Locate the cell with the specified text and output its [X, Y] center coordinate. 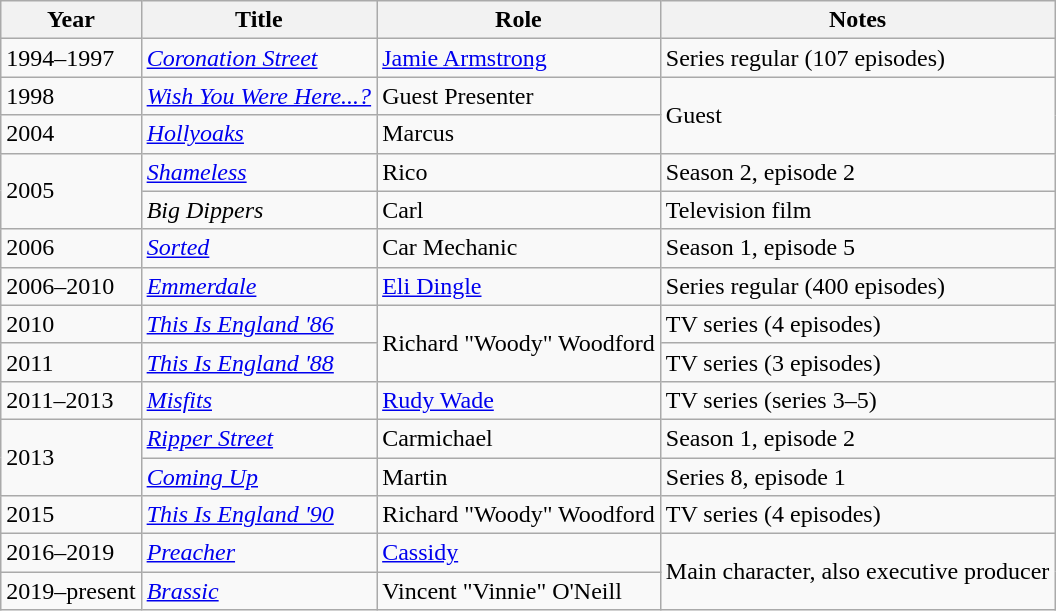
Jamie Armstrong [519, 58]
Notes [858, 20]
Sorted [259, 248]
Ripper Street [259, 438]
Season 1, episode 2 [858, 438]
2010 [71, 324]
Series regular (107 episodes) [858, 58]
Eli Dingle [519, 286]
Emmerdale [259, 286]
Shameless [259, 172]
2015 [71, 515]
Main character, also executive producer [858, 572]
Cassidy [519, 553]
Title [259, 20]
Preacher [259, 553]
Rudy Wade [519, 400]
Guest [858, 115]
Wish You Were Here...? [259, 96]
Brassic [259, 591]
2016–2019 [71, 553]
2006 [71, 248]
This Is England '88 [259, 362]
Coming Up [259, 477]
Year [71, 20]
Season 2, episode 2 [858, 172]
1998 [71, 96]
Car Mechanic [519, 248]
Role [519, 20]
TV series (3 episodes) [858, 362]
TV series (series 3–5) [858, 400]
Television film [858, 210]
Series regular (400 episodes) [858, 286]
Rico [519, 172]
Season 1, episode 5 [858, 248]
Hollyoaks [259, 134]
This Is England '90 [259, 515]
Series 8, episode 1 [858, 477]
Vincent "Vinnie" O'Neill [519, 591]
Coronation Street [259, 58]
2006–2010 [71, 286]
Misfits [259, 400]
Carmichael [519, 438]
Guest Presenter [519, 96]
2005 [71, 191]
1994–1997 [71, 58]
Big Dippers [259, 210]
Carl [519, 210]
2011–2013 [71, 400]
Martin [519, 477]
2004 [71, 134]
Marcus [519, 134]
2013 [71, 457]
2019–present [71, 591]
This Is England '86 [259, 324]
2011 [71, 362]
